Determine the (X, Y) coordinate at the center of the cell enclosing the given text.  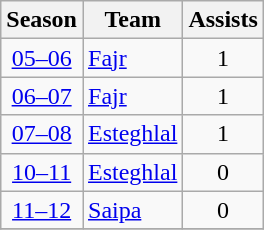
07–08 (42, 134)
Season (42, 20)
05–06 (42, 58)
10–11 (42, 172)
Team (132, 20)
11–12 (42, 210)
06–07 (42, 96)
Saipa (132, 210)
Assists (223, 20)
